Return the [x, y] coordinate for the center point of the cell that contains the specified text.  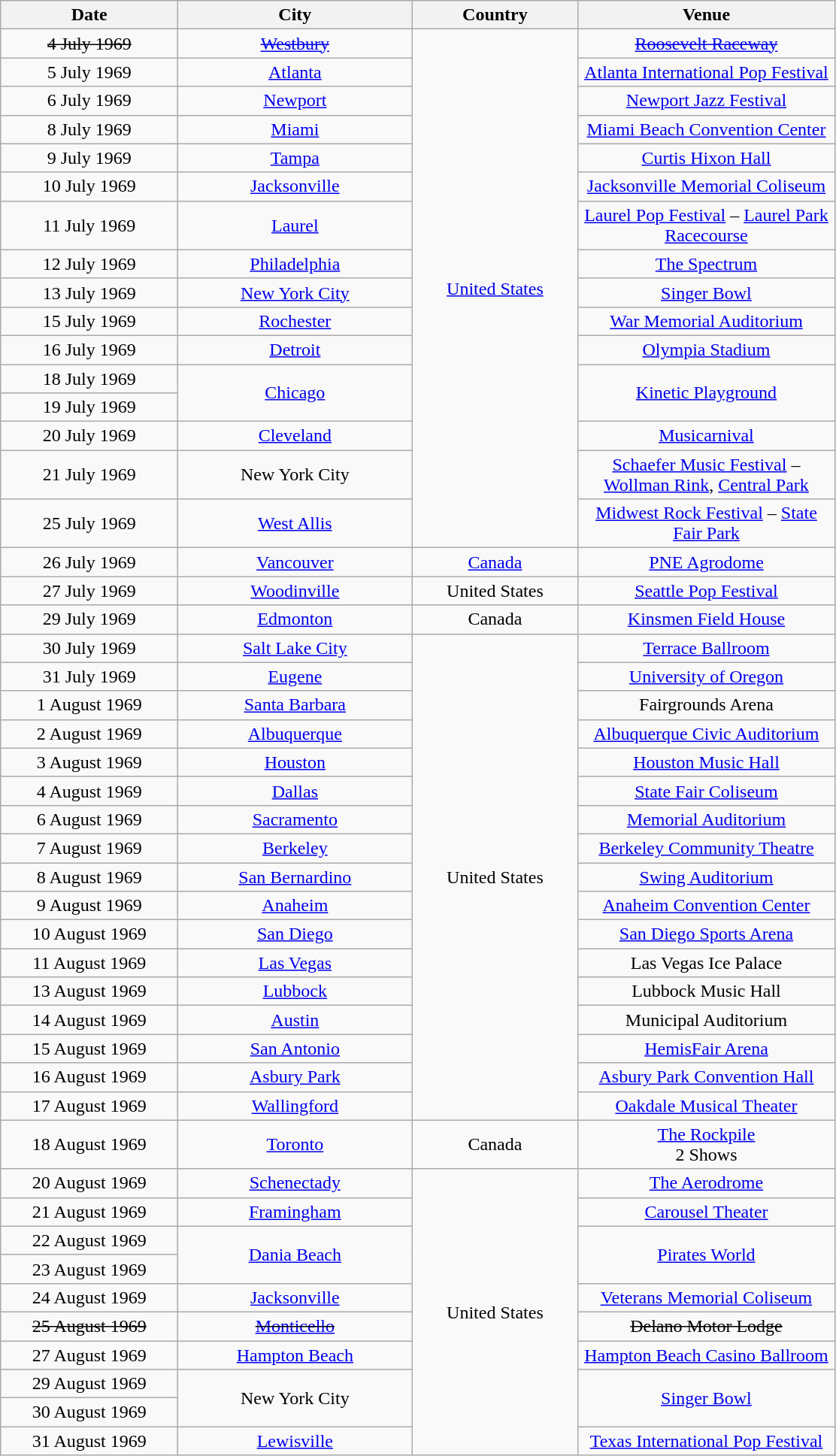
Lubbock [295, 991]
13 August 1969 [89, 991]
16 August 1969 [89, 1077]
Musicarnival [707, 436]
Dallas [295, 791]
6 August 1969 [89, 819]
19 July 1969 [89, 407]
21 July 1969 [89, 475]
Newport [295, 101]
Curtis Hixon Hall [707, 158]
University of Oregon [707, 677]
Laurel [295, 226]
Tampa [295, 158]
Laurel Pop Festival – Laurel Park Racecourse [707, 226]
31 August 1969 [89, 1441]
Toronto [295, 1144]
30 July 1969 [89, 648]
Rochester [295, 321]
Lewisville [295, 1441]
Albuquerque Civic Auditorium [707, 734]
PNE Agrodome [707, 562]
1 August 1969 [89, 705]
The Spectrum [707, 264]
Hampton Beach Casino Ballroom [707, 1355]
22 August 1969 [89, 1240]
16 July 1969 [89, 350]
Cleveland [295, 436]
3 August 1969 [89, 762]
2 August 1969 [89, 734]
Miami [295, 129]
Vancouver [295, 562]
War Memorial Auditorium [707, 321]
11 August 1969 [89, 963]
20 July 1969 [89, 436]
Berkeley Community Theatre [707, 848]
4 July 1969 [89, 44]
Jacksonville Memorial Coliseum [707, 186]
Swing Auditorium [707, 877]
Hampton Beach [295, 1355]
Austin [295, 1020]
15 August 1969 [89, 1049]
Delano Motor Lodge [707, 1326]
9 July 1969 [89, 158]
Anaheim [295, 906]
Date [89, 15]
Veterans Memorial Coliseum [707, 1297]
29 July 1969 [89, 619]
Oakdale Musical Theater [707, 1106]
Pirates World [707, 1255]
20 August 1969 [89, 1183]
18 July 1969 [89, 378]
Country [495, 15]
Texas International Pop Festival [707, 1441]
Venue [707, 15]
14 August 1969 [89, 1020]
Atlanta [295, 72]
San Diego Sports Arena [707, 934]
Salt Lake City [295, 648]
Chicago [295, 392]
City [295, 15]
West Allis [295, 523]
HemisFair Arena [707, 1049]
27 July 1969 [89, 591]
Schenectady [295, 1183]
Monticello [295, 1326]
5 July 1969 [89, 72]
Fairgrounds Arena [707, 705]
25 August 1969 [89, 1326]
12 July 1969 [89, 264]
Olympia Stadium [707, 350]
9 August 1969 [89, 906]
Kinsmen Field House [707, 619]
24 August 1969 [89, 1297]
7 August 1969 [89, 848]
29 August 1969 [89, 1384]
10 July 1969 [89, 186]
13 July 1969 [89, 292]
Sacramento [295, 819]
Framingham [295, 1212]
10 August 1969 [89, 934]
Houston [295, 762]
Miami Beach Convention Center [707, 129]
The Aerodrome [707, 1183]
Terrace Ballroom [707, 648]
Eugene [295, 677]
Schaefer Music Festival – Wollman Rink, Central Park [707, 475]
The Rockpile2 Shows [707, 1144]
Carousel Theater [707, 1212]
18 August 1969 [89, 1144]
4 August 1969 [89, 791]
Newport Jazz Festival [707, 101]
Albuquerque [295, 734]
Westbury [295, 44]
Las Vegas Ice Palace [707, 963]
Seattle Pop Festival [707, 591]
6 July 1969 [89, 101]
Las Vegas [295, 963]
26 July 1969 [89, 562]
17 August 1969 [89, 1106]
Memorial Auditorium [707, 819]
Atlanta International Pop Festival [707, 72]
8 August 1969 [89, 877]
Anaheim Convention Center [707, 906]
Dania Beach [295, 1255]
11 July 1969 [89, 226]
27 August 1969 [89, 1355]
8 July 1969 [89, 129]
San Bernardino [295, 877]
Berkeley [295, 848]
21 August 1969 [89, 1212]
Philadelphia [295, 264]
25 July 1969 [89, 523]
Houston Music Hall [707, 762]
Woodinville [295, 591]
Asbury Park [295, 1077]
Edmonton [295, 619]
Municipal Auditorium [707, 1020]
Wallingford [295, 1106]
Lubbock Music Hall [707, 991]
State Fair Coliseum [707, 791]
Roosevelt Raceway [707, 44]
30 August 1969 [89, 1412]
23 August 1969 [89, 1269]
15 July 1969 [89, 321]
31 July 1969 [89, 677]
San Diego [295, 934]
Kinetic Playground [707, 392]
Midwest Rock Festival – State Fair Park [707, 523]
Detroit [295, 350]
San Antonio [295, 1049]
Asbury Park Convention Hall [707, 1077]
Santa Barbara [295, 705]
